Pinpoint the cell where the given text exists, returning its [x, y] midpoint coordinate. 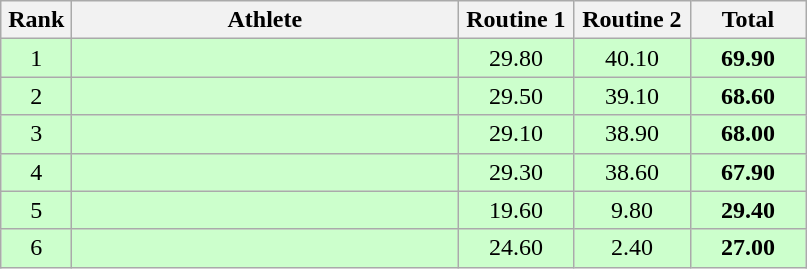
39.10 [632, 96]
29.30 [516, 172]
Total [748, 20]
67.90 [748, 172]
4 [36, 172]
68.60 [748, 96]
19.60 [516, 210]
38.90 [632, 134]
24.60 [516, 248]
69.90 [748, 58]
29.50 [516, 96]
5 [36, 210]
68.00 [748, 134]
Athlete [265, 20]
29.10 [516, 134]
Rank [36, 20]
Routine 1 [516, 20]
29.40 [748, 210]
Routine 2 [632, 20]
2 [36, 96]
9.80 [632, 210]
27.00 [748, 248]
3 [36, 134]
2.40 [632, 248]
6 [36, 248]
38.60 [632, 172]
1 [36, 58]
29.80 [516, 58]
40.10 [632, 58]
